Provide the (x, y) coordinate of the cell's center where the given text is located.  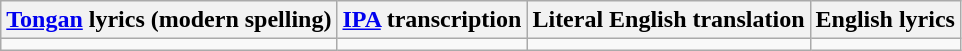
IPA transcription (432, 20)
English lyrics (885, 20)
Literal English translation (668, 20)
Tongan lyrics (modern spelling) (169, 20)
